Find where the given text appears and provide that cell's center as [X, Y] coordinate. 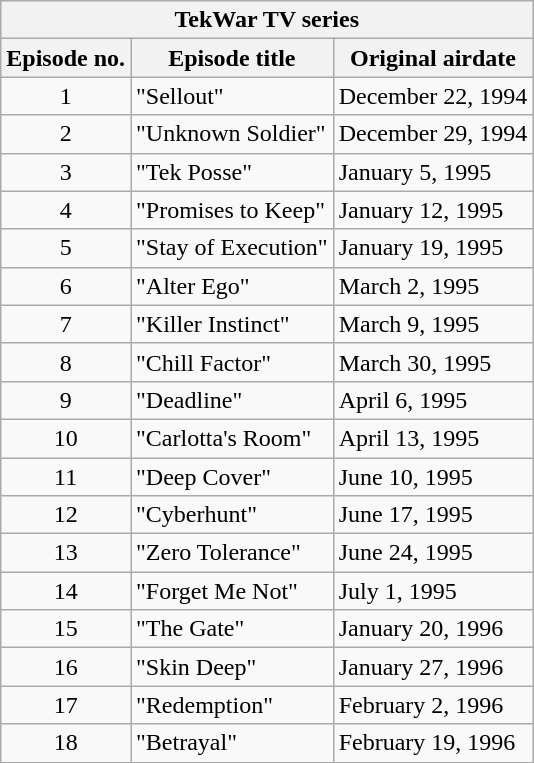
December 22, 1994 [433, 96]
9 [66, 400]
"Redemption" [232, 705]
"Tek Posse" [232, 172]
Episode no. [66, 58]
March 2, 1995 [433, 286]
4 [66, 210]
2 [66, 134]
January 5, 1995 [433, 172]
January 19, 1995 [433, 248]
12 [66, 515]
13 [66, 553]
January 20, 1996 [433, 629]
"Skin Deep" [232, 667]
15 [66, 629]
"Sellout" [232, 96]
7 [66, 324]
June 17, 1995 [433, 515]
11 [66, 477]
16 [66, 667]
TekWar TV series [267, 20]
March 9, 1995 [433, 324]
"Cyberhunt" [232, 515]
"Stay of Execution" [232, 248]
July 1, 1995 [433, 591]
January 12, 1995 [433, 210]
"Chill Factor" [232, 362]
"Deadline" [232, 400]
"Zero Tolerance" [232, 553]
January 27, 1996 [433, 667]
10 [66, 438]
"Deep Cover" [232, 477]
14 [66, 591]
April 13, 1995 [433, 438]
February 2, 1996 [433, 705]
"Killer Instinct" [232, 324]
"Carlotta's Room" [232, 438]
April 6, 1995 [433, 400]
Original airdate [433, 58]
3 [66, 172]
"The Gate" [232, 629]
6 [66, 286]
5 [66, 248]
8 [66, 362]
"Forget Me Not" [232, 591]
December 29, 1994 [433, 134]
18 [66, 743]
17 [66, 705]
March 30, 1995 [433, 362]
"Unknown Soldier" [232, 134]
"Promises to Keep" [232, 210]
June 10, 1995 [433, 477]
February 19, 1996 [433, 743]
June 24, 1995 [433, 553]
1 [66, 96]
"Betrayal" [232, 743]
"Alter Ego" [232, 286]
Episode title [232, 58]
